Search for the cell housing the specified text and yield its (x, y) center coordinate. 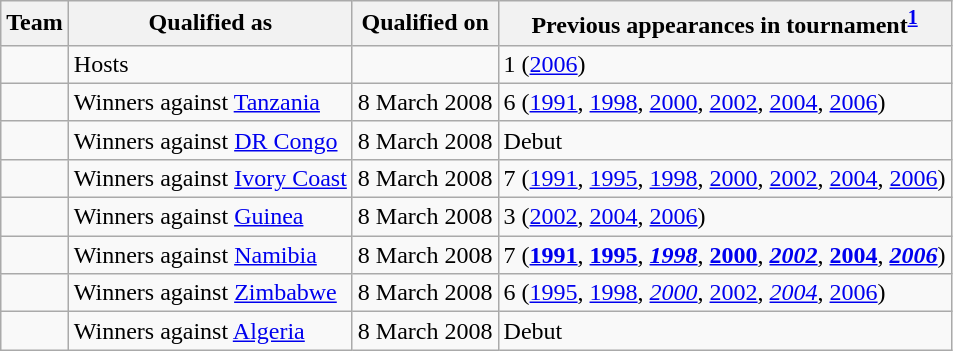
Previous appearances in tournament1 (724, 24)
Winners against Algeria (210, 331)
Hosts (210, 64)
Team (35, 24)
Winners against Ivory Coast (210, 178)
1 (2006) (724, 64)
Winners against DR Congo (210, 140)
Qualified on (425, 24)
Winners against Zimbabwe (210, 293)
Winners against Guinea (210, 217)
Qualified as (210, 24)
6 (1991, 1998, 2000, 2002, 2004, 2006) (724, 102)
Winners against Tanzania (210, 102)
6 (1995, 1998, 2000, 2002, 2004, 2006) (724, 293)
Winners against Namibia (210, 255)
3 (2002, 2004, 2006) (724, 217)
